Pinpoint the cell where the given text exists, returning its [x, y] midpoint coordinate. 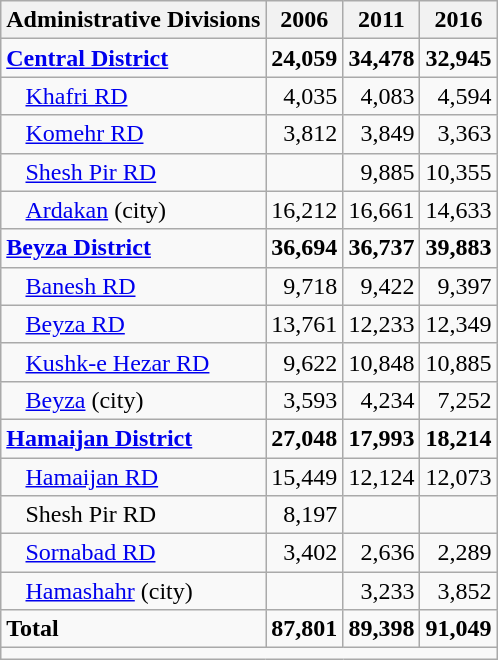
2011 [382, 20]
12,124 [382, 477]
Administrative Divisions [134, 20]
3,812 [304, 134]
2006 [304, 20]
4,083 [382, 96]
Banesh RD [134, 286]
Ardakan (city) [134, 210]
34,478 [382, 58]
Khafri RD [134, 96]
2,289 [458, 553]
87,801 [304, 629]
Total [134, 629]
16,661 [382, 210]
3,849 [382, 134]
15,449 [304, 477]
Beyza (city) [134, 400]
9,422 [382, 286]
2016 [458, 20]
Hamaijan RD [134, 477]
9,885 [382, 172]
27,048 [304, 438]
17,993 [382, 438]
12,233 [382, 324]
10,848 [382, 362]
12,073 [458, 477]
4,035 [304, 96]
Sornabad RD [134, 553]
3,852 [458, 591]
18,214 [458, 438]
Hamaijan District [134, 438]
Hamashahr (city) [134, 591]
12,349 [458, 324]
9,397 [458, 286]
9,718 [304, 286]
14,633 [458, 210]
89,398 [382, 629]
3,593 [304, 400]
9,622 [304, 362]
24,059 [304, 58]
Komehr RD [134, 134]
Kushk-e Hezar RD [134, 362]
3,363 [458, 134]
13,761 [304, 324]
Beyza RD [134, 324]
16,212 [304, 210]
Beyza District [134, 248]
91,049 [458, 629]
10,885 [458, 362]
2,636 [382, 553]
36,694 [304, 248]
32,945 [458, 58]
4,594 [458, 96]
3,402 [304, 553]
8,197 [304, 515]
4,234 [382, 400]
36,737 [382, 248]
7,252 [458, 400]
39,883 [458, 248]
10,355 [458, 172]
Central District [134, 58]
3,233 [382, 591]
